Scan for the cell matching the given text and deliver its [x, y] coordinate at center. 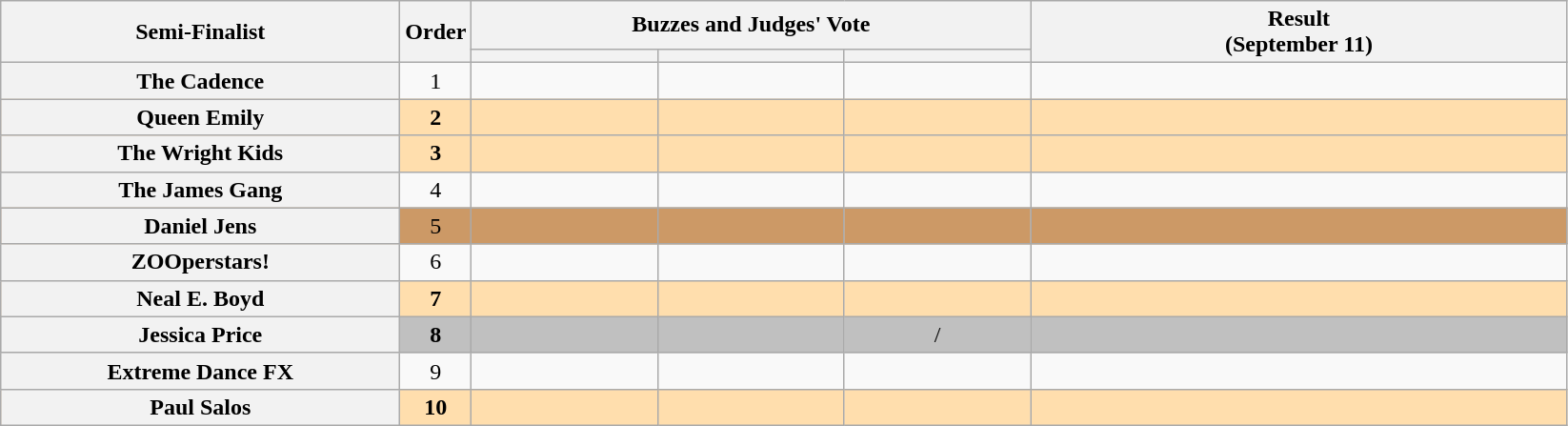
9 [436, 371]
3 [436, 153]
/ [937, 335]
Order [436, 32]
10 [436, 407]
8 [436, 335]
Queen Emily [200, 117]
Paul Salos [200, 407]
2 [436, 117]
Daniel Jens [200, 226]
The Cadence [200, 81]
4 [436, 190]
Extreme Dance FX [200, 371]
6 [436, 262]
1 [436, 81]
The James Gang [200, 190]
Buzzes and Judges' Vote [751, 25]
7 [436, 298]
5 [436, 226]
Semi-Finalist [200, 32]
Jessica Price [200, 335]
Result (September 11) [1299, 32]
Neal E. Boyd [200, 298]
The Wright Kids [200, 153]
ZOOperstars! [200, 262]
